Output the (X, Y) coordinate of the center of the cell containing the given text.  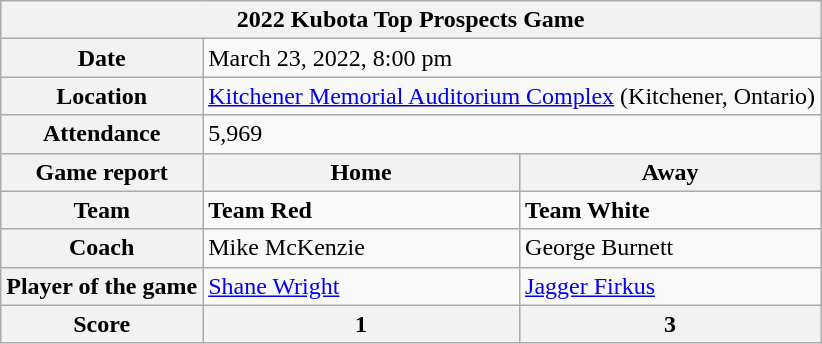
3 (670, 324)
Kitchener Memorial Auditorium Complex (Kitchener, Ontario) (512, 96)
Team (102, 210)
Score (102, 324)
Coach (102, 248)
March 23, 2022, 8:00 pm (512, 58)
Location (102, 96)
5,969 (512, 134)
Shane Wright (362, 286)
2022 Kubota Top Prospects Game (411, 20)
Team White (670, 210)
Jagger Firkus (670, 286)
George Burnett (670, 248)
1 (362, 324)
Game report (102, 172)
Attendance (102, 134)
Home (362, 172)
Mike McKenzie (362, 248)
Player of the game (102, 286)
Team Red (362, 210)
Away (670, 172)
Date (102, 58)
